Find where the given text appears and provide that cell's center as [x, y] coordinate. 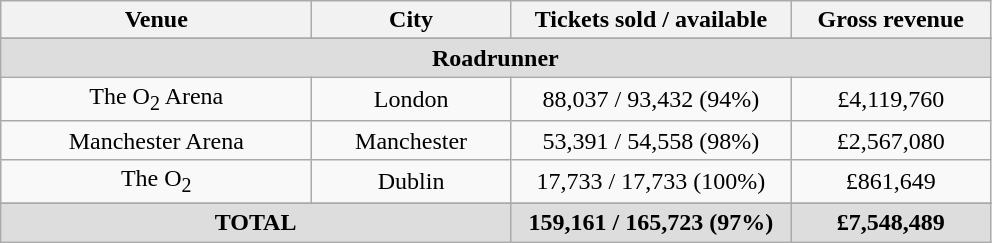
£861,649 [890, 181]
17,733 / 17,733 (100%) [650, 181]
88,037 / 93,432 (94%) [650, 99]
Gross revenue [890, 20]
Dublin [412, 181]
£4,119,760 [890, 99]
£2,567,080 [890, 140]
The O2 [156, 181]
Venue [156, 20]
City [412, 20]
London [412, 99]
Manchester [412, 140]
Manchester Arena [156, 140]
Roadrunner [496, 58]
TOTAL [256, 223]
£7,548,489 [890, 223]
Tickets sold / available [650, 20]
53,391 / 54,558 (98%) [650, 140]
159,161 / 165,723 (97%) [650, 223]
The O2 Arena [156, 99]
